Detect which cell encompasses the target text, then output its [x, y] center coordinate. 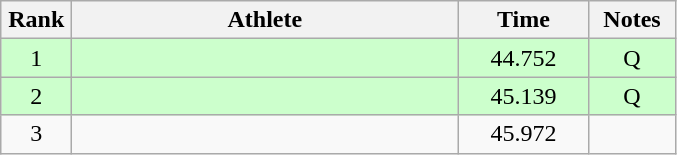
3 [36, 134]
45.139 [524, 96]
44.752 [524, 58]
Time [524, 20]
Notes [632, 20]
1 [36, 58]
Athlete [265, 20]
Rank [36, 20]
45.972 [524, 134]
2 [36, 96]
